From the cell containing the given text, extract its center point as (x, y) coordinate. 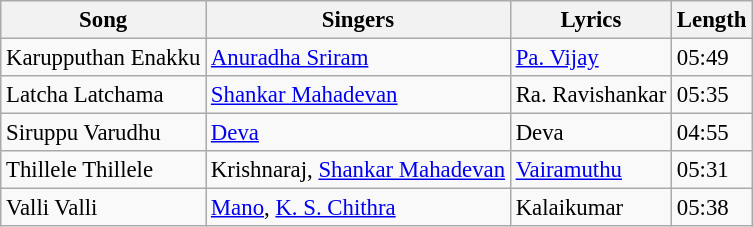
Karupputhan Enakku (104, 58)
Latcha Latchama (104, 95)
Mano, K. S. Chithra (358, 208)
Pa. Vijay (590, 58)
Song (104, 20)
Kalaikumar (590, 208)
04:55 (712, 133)
Singers (358, 20)
Valli Valli (104, 208)
Thillele Thillele (104, 170)
Anuradha Sriram (358, 58)
Vairamuthu (590, 170)
Lyrics (590, 20)
Shankar Mahadevan (358, 95)
Krishnaraj, Shankar Mahadevan (358, 170)
05:38 (712, 208)
05:49 (712, 58)
Ra. Ravishankar (590, 95)
Length (712, 20)
05:31 (712, 170)
Siruppu Varudhu (104, 133)
05:35 (712, 95)
